Capture the cell that displays the provided text and extract its [X, Y] central coordinate. 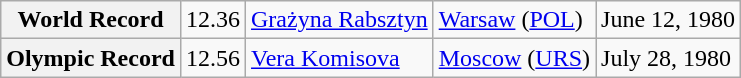
Olympic Record [91, 58]
Moscow (URS) [514, 58]
World Record [91, 20]
Warsaw (POL) [514, 20]
12.56 [212, 58]
12.36 [212, 20]
Vera Komisova [340, 58]
July 28, 1980 [668, 58]
June 12, 1980 [668, 20]
Grażyna Rabsztyn [340, 20]
